Provide the (x, y) coordinate of the cell's center where the given text is located.  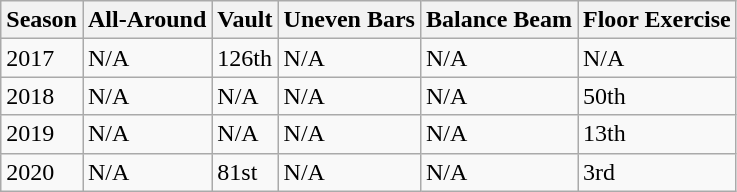
2017 (42, 58)
3rd (658, 172)
126th (245, 58)
2019 (42, 134)
Vault (245, 20)
50th (658, 96)
2018 (42, 96)
2020 (42, 172)
All-Around (146, 20)
Balance Beam (498, 20)
Floor Exercise (658, 20)
13th (658, 134)
Season (42, 20)
81st (245, 172)
Uneven Bars (349, 20)
